Search for the cell housing the specified text and yield its (X, Y) center coordinate. 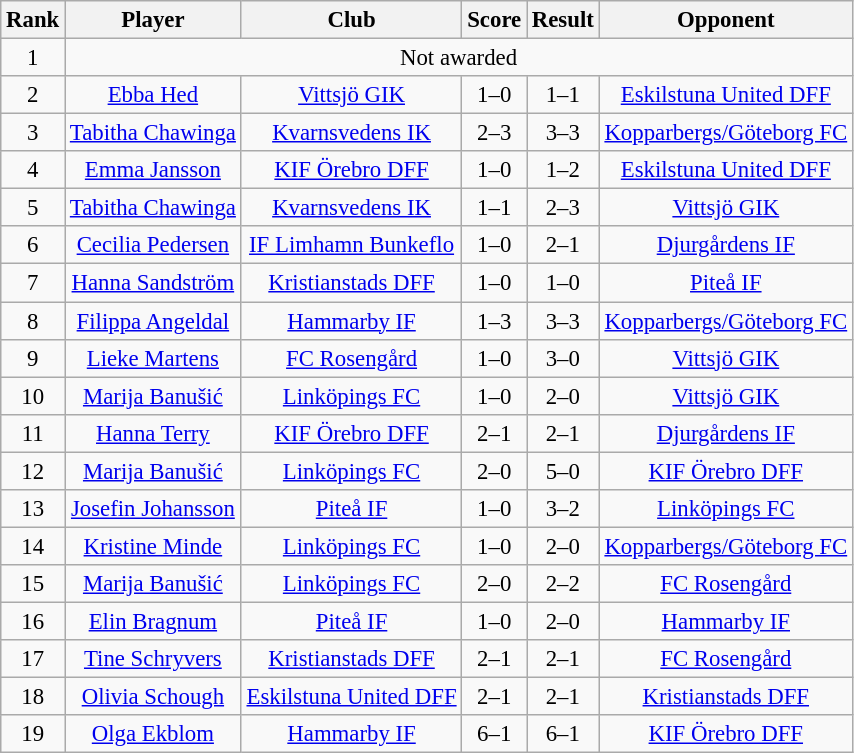
17 (33, 659)
2–2 (562, 584)
8 (33, 321)
1–3 (494, 321)
Josefin Johansson (154, 509)
13 (33, 509)
1–2 (562, 170)
18 (33, 697)
12 (33, 471)
10 (33, 396)
6 (33, 245)
4 (33, 170)
Not awarded (459, 58)
3 (33, 133)
Ebba Hed (154, 95)
Olga Ekblom (154, 734)
5–0 (562, 471)
3–2 (562, 509)
19 (33, 734)
Filippa Angeldal (154, 321)
Player (154, 20)
Score (494, 20)
Rank (33, 20)
Result (562, 20)
Tine Schryvers (154, 659)
1 (33, 58)
Cecilia Pedersen (154, 245)
9 (33, 358)
15 (33, 584)
Lieke Martens (154, 358)
7 (33, 283)
16 (33, 621)
11 (33, 433)
Kristine Minde (154, 546)
2 (33, 95)
Emma Jansson (154, 170)
Club (352, 20)
Elin Bragnum (154, 621)
IF Limhamn Bunkeflo (352, 245)
Opponent (726, 20)
3–0 (562, 358)
Hanna Terry (154, 433)
Hanna Sandström (154, 283)
5 (33, 208)
14 (33, 546)
Olivia Schough (154, 697)
